Return [x, y] of the center of cell containing provided text 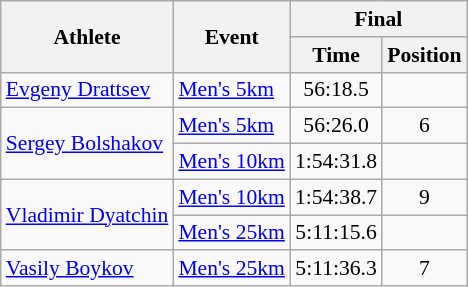
Vladimir Dyatchin [88, 214]
1:54:38.7 [336, 197]
7 [424, 269]
56:18.5 [336, 90]
Time [336, 55]
6 [424, 126]
5:11:36.3 [336, 269]
Vasily Boykov [88, 269]
56:26.0 [336, 126]
Evgeny Drattsev [88, 90]
Sergey Bolshakov [88, 144]
Event [232, 36]
9 [424, 197]
Position [424, 55]
1:54:31.8 [336, 162]
5:11:15.6 [336, 233]
Athlete [88, 36]
Final [378, 19]
